Provide the (x, y) coordinate of the cell's center where the given text is located.  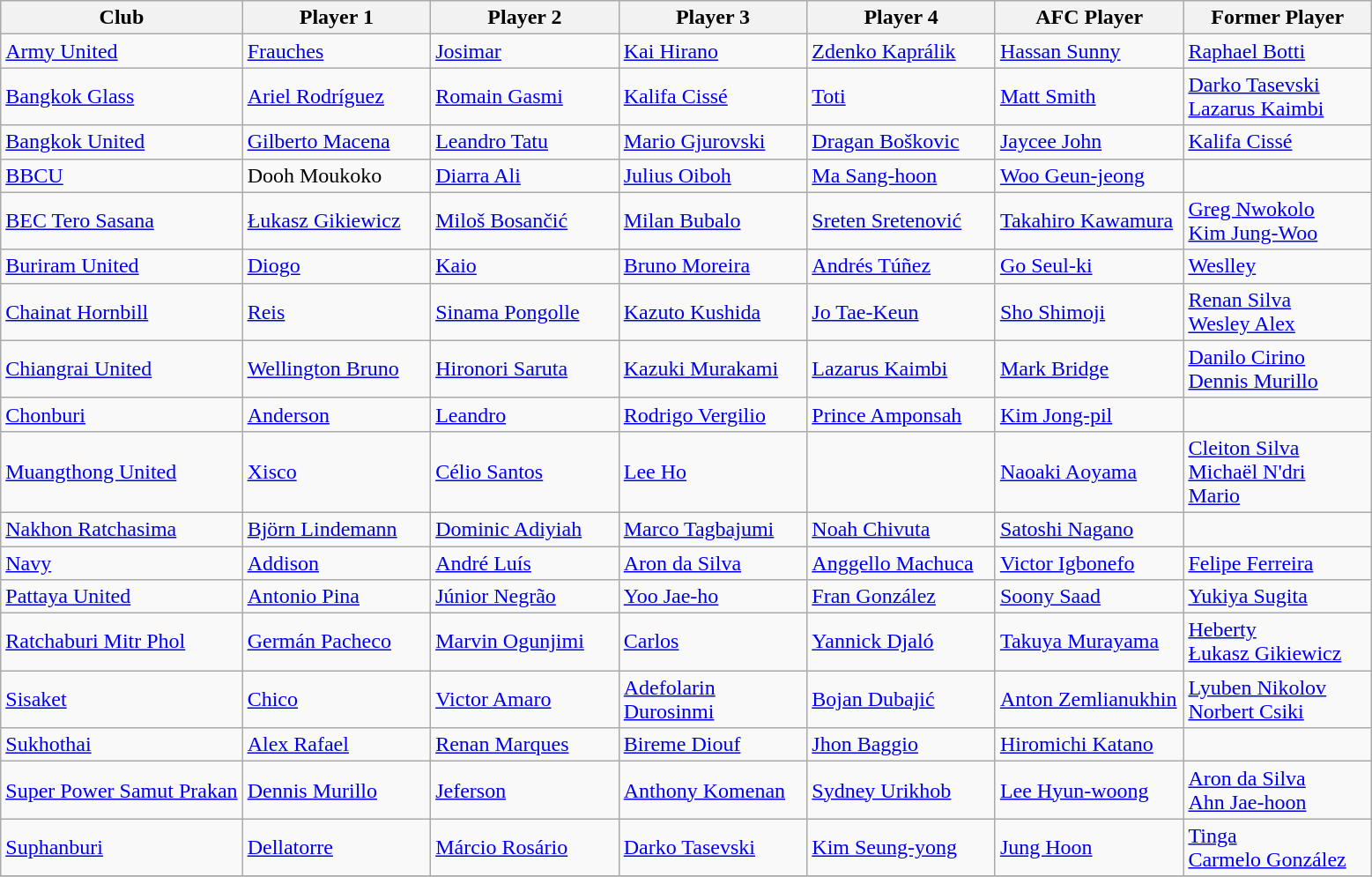
Milan Bubalo (713, 220)
Marvin Ogunjimi (525, 642)
Chainat Hornbill (122, 312)
Dragan Boškovic (901, 142)
Lee Hyun-woong (1089, 790)
Club (122, 18)
Aron da Silva Ahn Jae-hoon (1278, 790)
Dennis Murillo (337, 790)
Aron da Silva (713, 563)
Bireme Diouf (713, 745)
Germán Pacheco (337, 642)
Fran González (901, 597)
Danilo Cirino Dennis Murillo (1278, 368)
Navy (122, 563)
Lyuben Nikolov Norbert Csiki (1278, 700)
Chico (337, 700)
Kazuki Murakami (713, 368)
Sinama Pongolle (525, 312)
Bruno Moreira (713, 266)
Zdenko Kaprálik (901, 51)
Yannick Djaló (901, 642)
Sreten Sretenović (901, 220)
Renan Silva Wesley Alex (1278, 312)
Júnior Negrão (525, 597)
Márcio Rosário (525, 848)
Jung Hoon (1089, 848)
Dominic Adiyiah (525, 529)
Wellington Bruno (337, 368)
Former Player (1278, 18)
Kazuto Kushida (713, 312)
Jeferson (525, 790)
Bangkok Glass (122, 97)
Felipe Ferreira (1278, 563)
Josimar (525, 51)
Adefolarin Durosinmi (713, 700)
Soony Saad (1089, 597)
AFC Player (1089, 18)
Xisco (337, 472)
Takahiro Kawamura (1089, 220)
Sisaket (122, 700)
Super Power Samut Prakan (122, 790)
Nakhon Ratchasima (122, 529)
Darko Tasevski Lazarus Kaimbi (1278, 97)
Greg Nwokolo Kim Jung-Woo (1278, 220)
Ma Sang-hoon (901, 175)
Suphanburi (122, 848)
Kim Seung-yong (901, 848)
Raphael Botti (1278, 51)
Diogo (337, 266)
Player 2 (525, 18)
Kai Hirano (713, 51)
Heberty Łukasz Gikiewicz (1278, 642)
Célio Santos (525, 472)
Leandro Tatu (525, 142)
Jaycee John (1089, 142)
Player 3 (713, 18)
Julius Oiboh (713, 175)
BEC Tero Sasana (122, 220)
André Luís (525, 563)
Björn Lindemann (337, 529)
Ratchaburi Mitr Phol (122, 642)
Łukasz Gikiewicz (337, 220)
Renan Marques (525, 745)
Matt Smith (1089, 97)
Hassan Sunny (1089, 51)
Toti (901, 97)
Anton Zemlianukhin (1089, 700)
Cleiton Silva Michaël N'dri Mario (1278, 472)
Mark Bridge (1089, 368)
Naoaki Aoyama (1089, 472)
Victor Amaro (525, 700)
Diarra Ali (525, 175)
Bangkok United (122, 142)
Tinga Carmelo González (1278, 848)
Romain Gasmi (525, 97)
Marco Tagbajumi (713, 529)
Rodrigo Vergilio (713, 414)
Buriram United (122, 266)
Anggello Machuca (901, 563)
Woo Geun-jeong (1089, 175)
Satoshi Nagano (1089, 529)
Hiromichi Katano (1089, 745)
Kaio (525, 266)
Miloš Bosančić (525, 220)
Jo Tae-Keun (901, 312)
BBCU (122, 175)
Prince Amponsah (901, 414)
Ariel Rodríguez (337, 97)
Dooh Moukoko (337, 175)
Mario Gjurovski (713, 142)
Antonio Pina (337, 597)
Frauches (337, 51)
Yoo Jae-ho (713, 597)
Lee Ho (713, 472)
Alex Rafael (337, 745)
Addison (337, 563)
Player 4 (901, 18)
Jhon Baggio (901, 745)
Sukhothai (122, 745)
Noah Chivuta (901, 529)
Sydney Urikhob (901, 790)
Player 1 (337, 18)
Kim Jong-pil (1089, 414)
Yukiya Sugita (1278, 597)
Chonburi (122, 414)
Gilberto Macena (337, 142)
Army United (122, 51)
Carlos (713, 642)
Reis (337, 312)
Andrés Túñez (901, 266)
Chiangrai United (122, 368)
Bojan Dubajić (901, 700)
Victor Igbonefo (1089, 563)
Darko Tasevski (713, 848)
Anderson (337, 414)
Pattaya United (122, 597)
Weslley (1278, 266)
Anthony Komenan (713, 790)
Dellatorre (337, 848)
Sho Shimoji (1089, 312)
Takuya Murayama (1089, 642)
Muangthong United (122, 472)
Hironori Saruta (525, 368)
Lazarus Kaimbi (901, 368)
Go Seul-ki (1089, 266)
Leandro (525, 414)
